Search for the cell housing the specified text and yield its (X, Y) center coordinate. 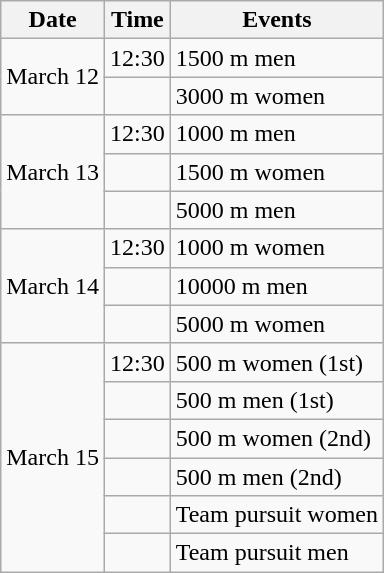
500 m men (2nd) (276, 477)
March 15 (53, 457)
500 m women (1st) (276, 362)
5000 m men (276, 210)
Time (137, 20)
March 14 (53, 286)
March 13 (53, 172)
Events (276, 20)
1500 m women (276, 172)
10000 m men (276, 286)
Date (53, 20)
500 m women (2nd) (276, 438)
500 m men (1st) (276, 400)
Team pursuit women (276, 515)
5000 m women (276, 324)
3000 m women (276, 96)
1000 m women (276, 248)
1000 m men (276, 134)
1500 m men (276, 58)
March 12 (53, 77)
Team pursuit men (276, 553)
